Scan for the cell matching the given text and deliver its (x, y) coordinate at center. 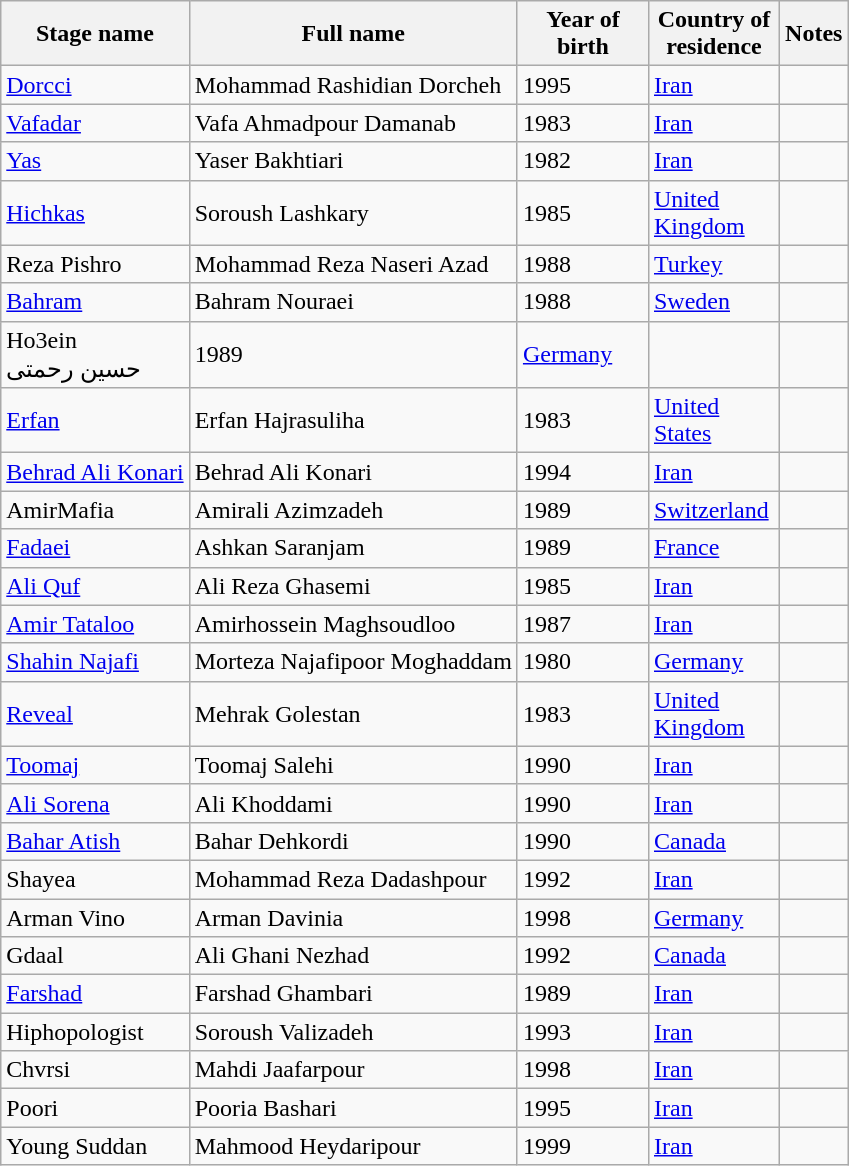
Shayea (95, 879)
Amirhossein Maghsoudloo (353, 624)
Bahram Nouraei (353, 302)
Poori (95, 1108)
Amir Tataloo (95, 624)
Full name (353, 34)
Ho3einحسین رحمتی (95, 354)
Country of residence (714, 34)
Turkey (714, 264)
Vafa Ahmadpour Damanab (353, 123)
Mohammad Reza Dadashpour (353, 879)
Young Suddan (95, 1146)
Year of birth (582, 34)
AmirMafia (95, 510)
1982 (582, 161)
Stage name (95, 34)
Soroush Lashkary (353, 212)
Farshad Ghambari (353, 994)
Dorcci (95, 85)
Arman Vino (95, 917)
Yas (95, 161)
Ali Reza Ghasemi (353, 586)
Vafadar (95, 123)
France (714, 548)
Amirali Azimzadeh (353, 510)
Yaser Bakhtiari (353, 161)
Mohammad Rashidian Dorcheh (353, 85)
1987 (582, 624)
Bahar Atish (95, 841)
United States (714, 420)
Farshad (95, 994)
Hichkas (95, 212)
Toomaj (95, 765)
Pooria Bashari (353, 1108)
Bahram (95, 302)
1999 (582, 1146)
Ali Quf (95, 586)
Hiphopologist (95, 1032)
Bahar Dehkordi (353, 841)
Reveal (95, 714)
Morteza Najafipoor Moghaddam (353, 662)
Ali Sorena (95, 803)
Ali Ghani Nezhad (353, 956)
Mehrak Golestan (353, 714)
Mahmood Heydaripour (353, 1146)
Erfan (95, 420)
Sweden (714, 302)
Shahin Najafi (95, 662)
Soroush Valizadeh (353, 1032)
Arman Davinia (353, 917)
Fadaei (95, 548)
Erfan Hajrasuliha (353, 420)
Ashkan Saranjam (353, 548)
1980 (582, 662)
Reza Pishro (95, 264)
Toomaj Salehi (353, 765)
Chvrsi (95, 1070)
Ali Khoddami (353, 803)
1993 (582, 1032)
Mahdi Jaafarpour (353, 1070)
Switzerland (714, 510)
Mohammad Reza Naseri Azad (353, 264)
Notes (814, 34)
Gdaal (95, 956)
1994 (582, 472)
